Extract the [x, y] coordinate from the center of the cell holding the provided text.  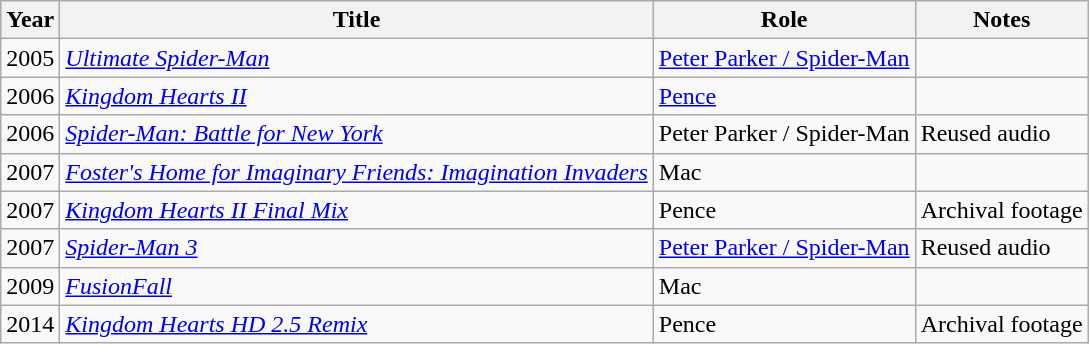
FusionFall [356, 286]
Title [356, 20]
Kingdom Hearts II [356, 96]
Spider-Man 3 [356, 248]
Spider-Man: Battle for New York [356, 134]
Year [30, 20]
2014 [30, 324]
Ultimate Spider-Man [356, 58]
2005 [30, 58]
Role [784, 20]
Kingdom Hearts II Final Mix [356, 210]
Kingdom Hearts HD 2.5 Remix [356, 324]
Foster's Home for Imaginary Friends: Imagination Invaders [356, 172]
Notes [1002, 20]
2009 [30, 286]
